Output the [x, y] coordinate of the center of the cell containing the given text.  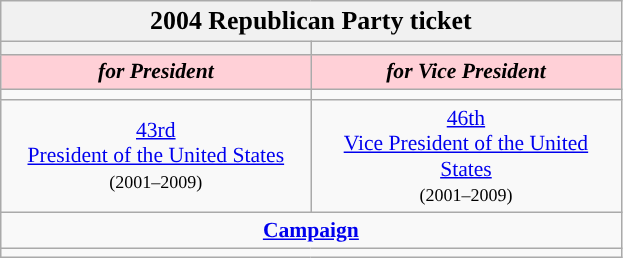
46thVice President of the United States(2001–2009) [466, 156]
Campaign [311, 230]
for President [156, 72]
2004 Republican Party ticket [311, 21]
43rdPresident of the United States(2001–2009) [156, 156]
for Vice President [466, 72]
